Capture the cell that displays the provided text and extract its [x, y] central coordinate. 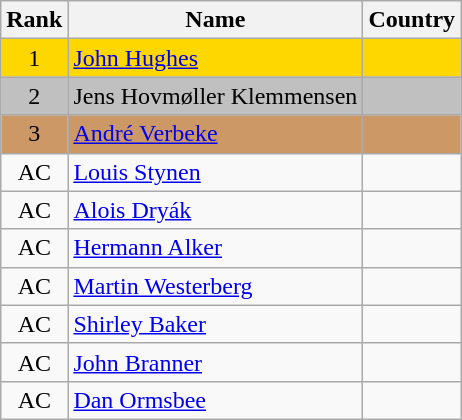
1 [34, 58]
John Hughes [216, 58]
Name [216, 20]
Martin Westerberg [216, 286]
John Branner [216, 362]
Dan Ormsbee [216, 400]
Louis Stynen [216, 172]
2 [34, 96]
Country [412, 20]
Jens Hovmøller Klemmensen [216, 96]
Rank [34, 20]
3 [34, 134]
Alois Dryák [216, 210]
Hermann Alker [216, 248]
Shirley Baker [216, 324]
André Verbeke [216, 134]
